Capture the cell that displays the provided text and extract its (x, y) central coordinate. 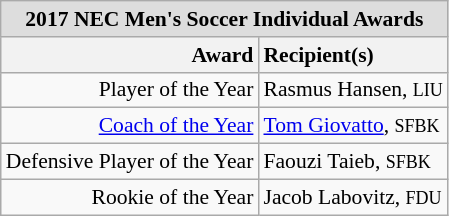
2017 NEC Men's Soccer Individual Awards (224, 19)
Rookie of the Year (130, 197)
Award (130, 55)
Faouzi Taieb, SFBK (352, 162)
Coach of the Year (130, 126)
Recipient(s) (352, 55)
Rasmus Hansen, LIU (352, 90)
Player of the Year (130, 90)
Defensive Player of the Year (130, 162)
Tom Giovatto, SFBK (352, 126)
Jacob Labovitz, FDU (352, 197)
